Scan for the cell matching the given text and deliver its (x, y) coordinate at center. 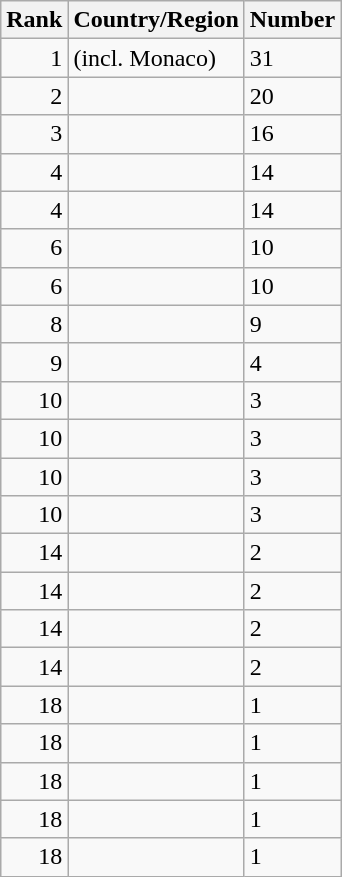
Rank (34, 20)
8 (34, 324)
Number (292, 20)
Country/Region (156, 20)
20 (292, 96)
31 (292, 58)
(incl. Monaco) (156, 58)
16 (292, 134)
